Locate the cell with the specified text and output its [X, Y] center coordinate. 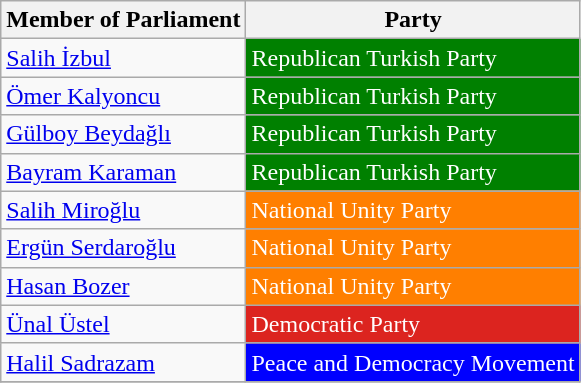
Salih Miroğlu [124, 210]
Salih İzbul [124, 58]
Bayram Karaman [124, 172]
Member of Parliament [124, 20]
Gülboy Beydağlı [124, 134]
Ergün Serdaroğlu [124, 248]
Democratic Party [413, 324]
Peace and Democracy Movement [413, 362]
Hasan Bozer [124, 286]
Ömer Kalyoncu [124, 96]
Halil Sadrazam [124, 362]
Party [413, 20]
Ünal Üstel [124, 324]
